Capture the cell that displays the provided text and extract its (x, y) central coordinate. 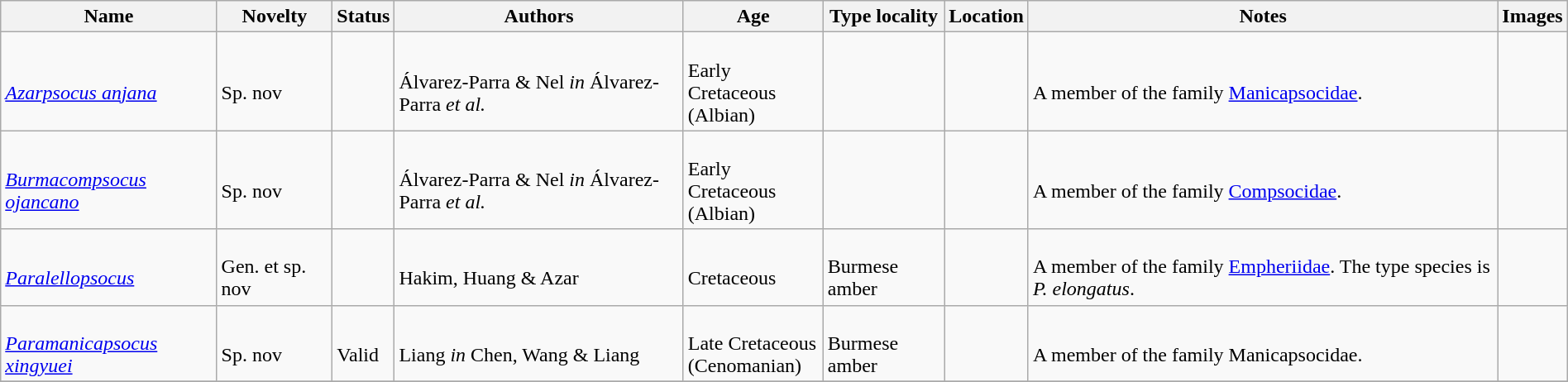
Authors (539, 17)
A member of the family Empheriidae. The type species is P. elongatus. (1262, 267)
Name (109, 17)
Notes (1262, 17)
Burmacompsocus ojancano (109, 180)
Azarpsocus anjana (109, 81)
A member of the family Compsocidae. (1262, 180)
Location (987, 17)
Age (753, 17)
Gen. et sp. nov (275, 267)
Valid (364, 343)
Type locality (883, 17)
Late Cretaceous (Cenomanian) (753, 343)
Hakim, Huang & Azar (539, 267)
Paramanicapsocus xingyuei (109, 343)
Cretaceous (753, 267)
Novelty (275, 17)
Images (1532, 17)
Status (364, 17)
Paralellopsocus (109, 267)
Liang in Chen, Wang & Liang (539, 343)
